Extract the [x, y] coordinate from the center of the cell holding the provided text.  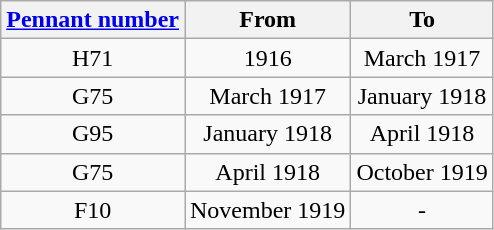
October 1919 [422, 172]
G95 [93, 134]
- [422, 210]
November 1919 [267, 210]
H71 [93, 58]
1916 [267, 58]
Pennant number [93, 20]
F10 [93, 210]
From [267, 20]
To [422, 20]
